Return (X, Y) of the center of cell containing provided text 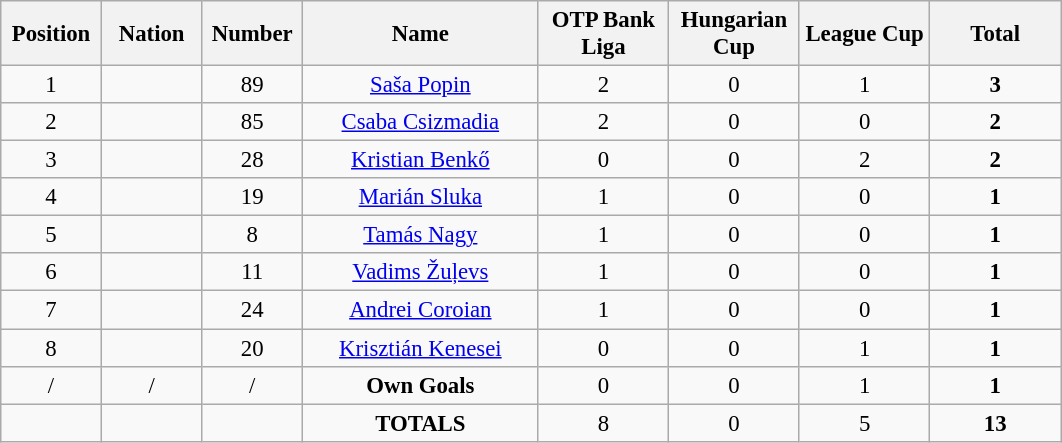
Csaba Csizmadia (421, 122)
13 (996, 423)
Kristian Benkő (421, 160)
7 (52, 310)
Marián Sluka (421, 197)
Own Goals (421, 385)
85 (252, 122)
Total (996, 34)
Saša Popin (421, 85)
Hungarian Cup (734, 34)
28 (252, 160)
Number (252, 34)
6 (52, 273)
OTP Bank Liga (604, 34)
Nation (152, 34)
20 (252, 348)
89 (252, 85)
Vadims Žuļevs (421, 273)
Name (421, 34)
Tamás Nagy (421, 235)
TOTALS (421, 423)
Position (52, 34)
Krisztián Kenesei (421, 348)
League Cup (864, 34)
4 (52, 197)
19 (252, 197)
11 (252, 273)
Andrei Coroian (421, 310)
24 (252, 310)
